Extract the (x, y) coordinate from the center of the cell holding the provided text.  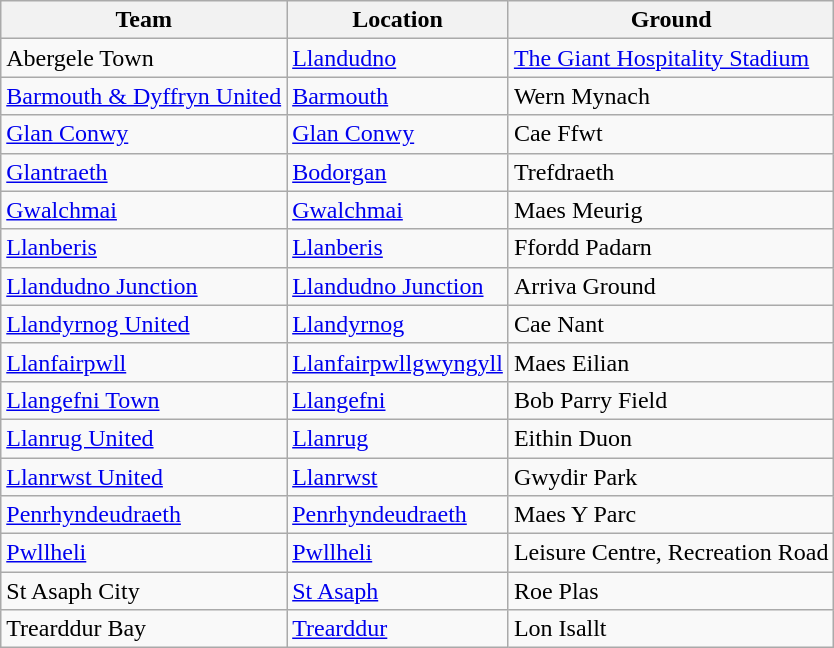
Llandyrnog (398, 324)
Bodorgan (398, 172)
St Asaph City (144, 591)
Llanrug (398, 438)
Arriva Ground (671, 286)
Eithin Duon (671, 438)
Maes Eilian (671, 362)
The Giant Hospitality Stadium (671, 58)
Ground (671, 20)
Llanfairpwll (144, 362)
Leisure Centre, Recreation Road (671, 553)
Llandudno (398, 58)
Location (398, 20)
Llanrwst United (144, 477)
Llandyrnog United (144, 324)
Lon Isallt (671, 629)
Roe Plas (671, 591)
Cae Ffwt (671, 134)
Llanrug United (144, 438)
Barmouth (398, 96)
Team (144, 20)
Abergele Town (144, 58)
Gwydir Park (671, 477)
Glantraeth (144, 172)
Llangefni Town (144, 400)
Llangefni (398, 400)
Llanrwst (398, 477)
Maes Meurig (671, 210)
Trearddur (398, 629)
Trefdraeth (671, 172)
St Asaph (398, 591)
Cae Nant (671, 324)
Trearddur Bay (144, 629)
Maes Y Parc (671, 515)
Ffordd Padarn (671, 248)
Barmouth & Dyffryn United (144, 96)
Llanfairpwllgwyngyll (398, 362)
Wern Mynach (671, 96)
Bob Parry Field (671, 400)
